Find where the given text appears and provide that cell's center as (x, y) coordinate. 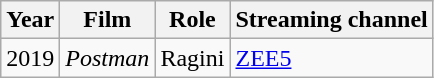
Ragini (192, 58)
Streaming channel (332, 20)
2019 (30, 58)
Film (108, 20)
ZEE5 (332, 58)
Postman (108, 58)
Role (192, 20)
Year (30, 20)
